Extract the (X, Y) coordinate from the center of the cell holding the provided text.  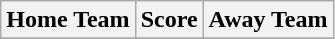
Home Team (68, 20)
Away Team (268, 20)
Score (169, 20)
